Identify which cell holds the provided text, then report its [X, Y] central coordinate. 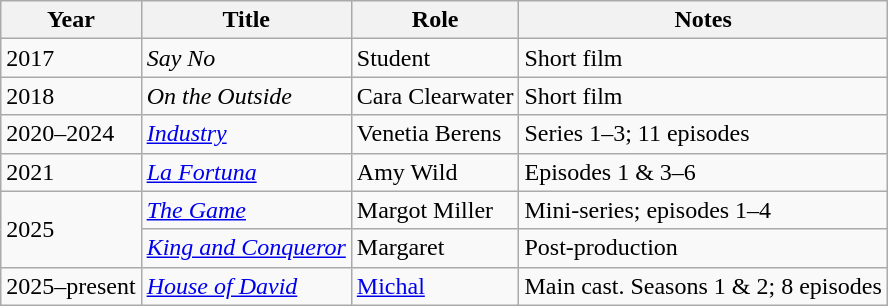
Cara Clearwater [435, 96]
Margot Miller [435, 210]
La Fortuna [246, 172]
Student [435, 58]
2025 [71, 229]
2018 [71, 96]
2020–2024 [71, 134]
2021 [71, 172]
The Game [246, 210]
Main cast. Seasons 1 & 2; 8 episodes [703, 286]
King and Conqueror [246, 248]
Episodes 1 & 3–6 [703, 172]
Michal [435, 286]
Title [246, 20]
Role [435, 20]
2017 [71, 58]
Margaret [435, 248]
2025–present [71, 286]
Say No [246, 58]
Venetia Berens [435, 134]
Amy Wild [435, 172]
Series 1–3; 11 episodes [703, 134]
House of David [246, 286]
Year [71, 20]
Notes [703, 20]
Industry [246, 134]
Mini-series; episodes 1–4 [703, 210]
Post-production [703, 248]
On the Outside [246, 96]
